Detect which cell encompasses the target text, then output its (X, Y) center coordinate. 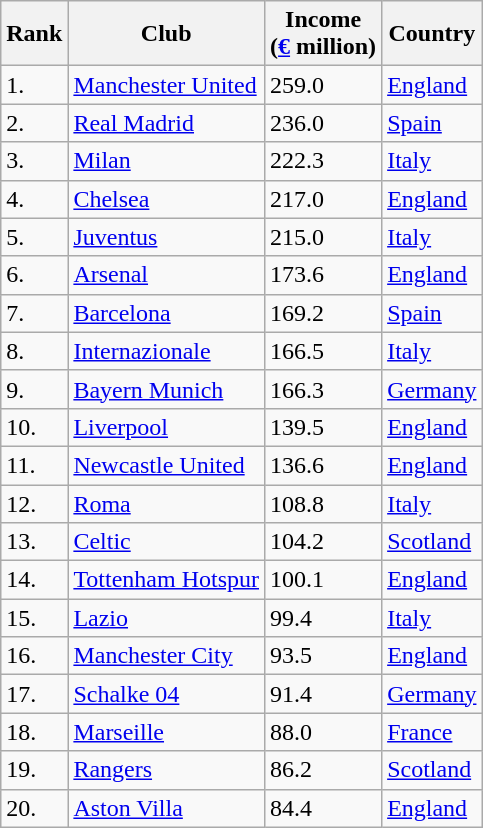
222.3 (324, 161)
Juventus (166, 237)
88.0 (324, 732)
100.1 (324, 580)
13. (34, 542)
108.8 (324, 503)
Newcastle United (166, 465)
84.4 (324, 808)
136.6 (324, 465)
Rangers (166, 770)
2. (34, 123)
166.3 (324, 389)
11. (34, 465)
91.4 (324, 694)
Marseille (166, 732)
14. (34, 580)
Liverpool (166, 427)
Roma (166, 503)
Chelsea (166, 199)
Bayern Munich (166, 389)
18. (34, 732)
5. (34, 237)
Manchester United (166, 85)
7. (34, 313)
Aston Villa (166, 808)
Internazionale (166, 351)
139.5 (324, 427)
Club (166, 34)
Manchester City (166, 656)
Tottenham Hotspur (166, 580)
Lazio (166, 618)
4. (34, 199)
3. (34, 161)
Barcelona (166, 313)
9. (34, 389)
Schalke 04 (166, 694)
Real Madrid (166, 123)
19. (34, 770)
16. (34, 656)
215.0 (324, 237)
259.0 (324, 85)
1. (34, 85)
15. (34, 618)
10. (34, 427)
Income (€ million) (324, 34)
12. (34, 503)
Celtic (166, 542)
Rank (34, 34)
17. (34, 694)
20. (34, 808)
99.4 (324, 618)
173.6 (324, 275)
France (432, 732)
8. (34, 351)
217.0 (324, 199)
166.5 (324, 351)
6. (34, 275)
93.5 (324, 656)
86.2 (324, 770)
236.0 (324, 123)
Milan (166, 161)
104.2 (324, 542)
169.2 (324, 313)
Country (432, 34)
Arsenal (166, 275)
